Search for the cell housing the specified text and yield its (x, y) center coordinate. 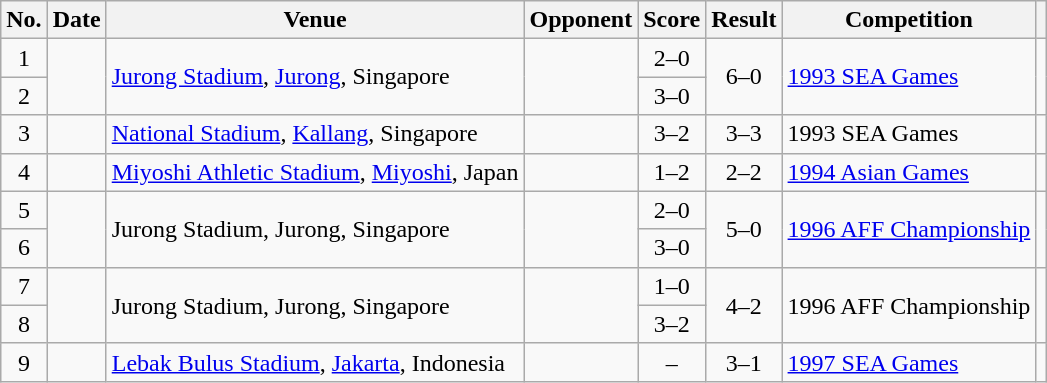
2–2 (744, 172)
National Stadium, Kallang, Singapore (315, 134)
3 (24, 134)
1994 Asian Games (909, 172)
5 (24, 210)
Lebak Bulus Stadium, Jakarta, Indonesia (315, 362)
2 (24, 96)
Miyoshi Athletic Stadium, Miyoshi, Japan (315, 172)
Result (744, 20)
1 (24, 58)
Competition (909, 20)
– (672, 362)
9 (24, 362)
7 (24, 286)
1–0 (672, 286)
6 (24, 248)
Score (672, 20)
4–2 (744, 305)
3–3 (744, 134)
1997 SEA Games (909, 362)
8 (24, 324)
1–2 (672, 172)
3–1 (744, 362)
Opponent (581, 20)
4 (24, 172)
6–0 (744, 77)
No. (24, 20)
Date (76, 20)
Venue (315, 20)
5–0 (744, 229)
